Find where the given text appears and provide that cell's center as (x, y) coordinate. 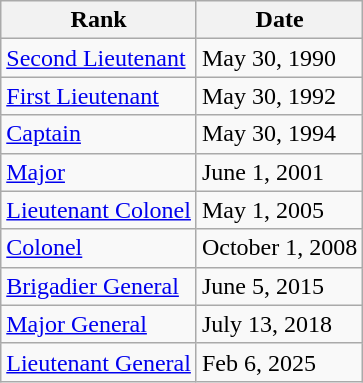
June 5, 2015 (279, 286)
May 30, 1994 (279, 134)
May 30, 1990 (279, 58)
Colonel (99, 248)
Brigadier General (99, 286)
Major (99, 172)
October 1, 2008 (279, 248)
May 30, 1992 (279, 96)
Second Lieutenant (99, 58)
Major General (99, 324)
Lieutenant Colonel (99, 210)
Rank (99, 20)
May 1, 2005 (279, 210)
Feb 6, 2025 (279, 362)
July 13, 2018 (279, 324)
Date (279, 20)
June 1, 2001 (279, 172)
Captain (99, 134)
Lieutenant General (99, 362)
First Lieutenant (99, 96)
